Extract the [x, y] coordinate from the center of the cell holding the provided text.  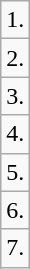
1. [16, 20]
2. [16, 58]
4. [16, 134]
3. [16, 96]
6. [16, 210]
7. [16, 248]
5. [16, 172]
